Output the [x, y] coordinate of the center of the cell containing the given text.  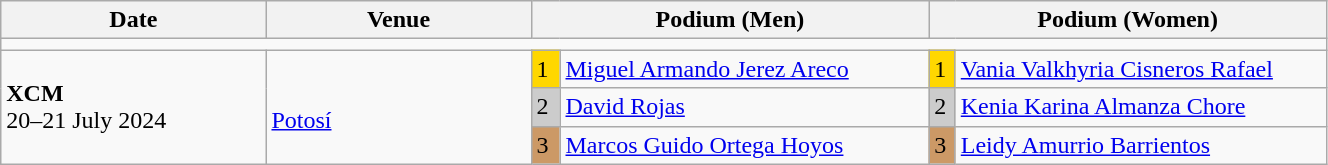
Potosí [398, 107]
Vania Valkhyria Cisneros Rafael [1140, 69]
XCM 20–21 July 2024 [134, 107]
Kenia Karina Almanza Chore [1140, 107]
Venue [398, 20]
Date [134, 20]
David Rojas [744, 107]
Marcos Guido Ortega Hoyos [744, 145]
Podium (Men) [730, 20]
Leidy Amurrio Barrientos [1140, 145]
Podium (Women) [1128, 20]
Miguel Armando Jerez Areco [744, 69]
